For the text-containing cell, return its midpoint in (X, Y) coordinate format. 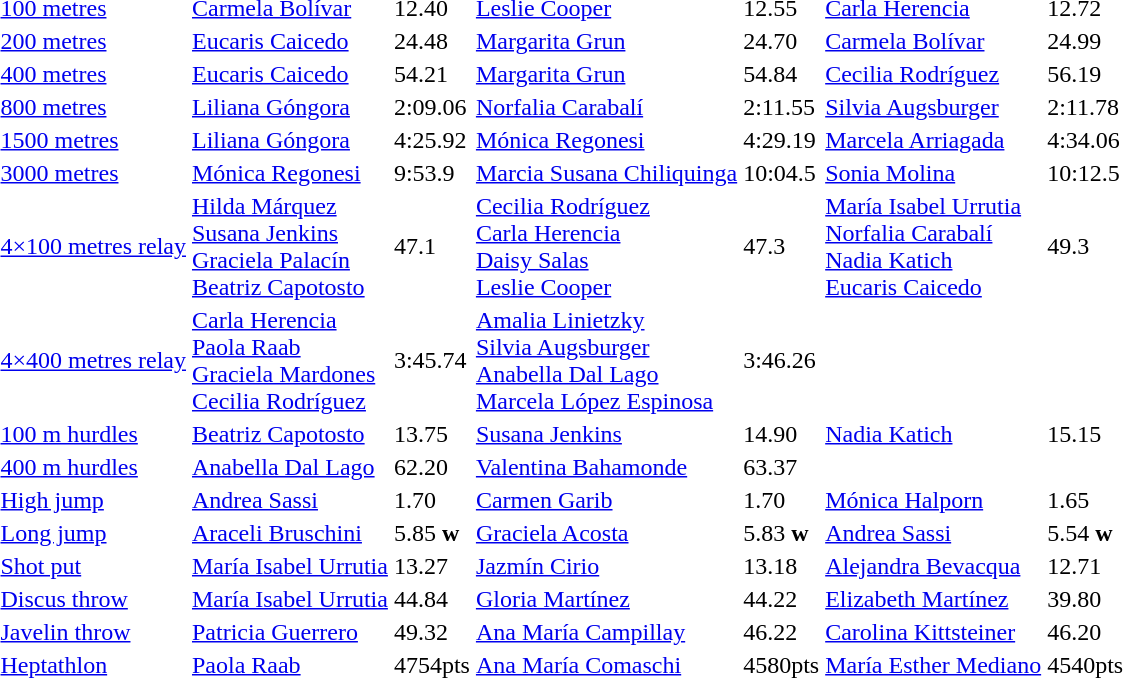
Carla Herencia Paola Raab Graciela Mardones Cecilia Rodríguez (290, 360)
Valentina Bahamonde (606, 467)
5.83 w (782, 533)
5.85 w (432, 533)
Graciela Acosta (606, 533)
13.18 (782, 566)
46.22 (782, 632)
Silvia Augsburger (934, 107)
47.3 (782, 246)
9:53.9 (432, 173)
Mónica Halporn (934, 500)
Susana Jenkins (606, 434)
Amalia Linietzky Silvia Augsburger Anabella Dal Lago Marcela López Espinosa (606, 360)
13.27 (432, 566)
4:25.92 (432, 140)
54.21 (432, 74)
4:29.19 (782, 140)
Alejandra Bevacqua (934, 566)
47.1 (432, 246)
Anabella Dal Lago (290, 467)
3:46.26 (782, 360)
Hilda Márquez Susana Jenkins Graciela Palacín Beatriz Capotosto (290, 246)
63.37 (782, 467)
Araceli Bruschini (290, 533)
Carolina Kittsteiner (934, 632)
Beatriz Capotosto (290, 434)
Jazmín Cirio (606, 566)
10:04.5 (782, 173)
2:11.55 (782, 107)
Elizabeth Martínez (934, 599)
3:45.74 (432, 360)
Cecilia Rodríguez (934, 74)
María Isabel Urrutia Norfalia Carabalí Nadia Katich Eucaris Caicedo (934, 246)
Ana María Campillay (606, 632)
24.70 (782, 41)
24.48 (432, 41)
Marcia Susana Chiliquinga (606, 173)
44.84 (432, 599)
Marcela Arriagada (934, 140)
Patricia Guerrero (290, 632)
62.20 (432, 467)
Carmela Bolívar (934, 41)
13.75 (432, 434)
49.32 (432, 632)
14.90 (782, 434)
44.22 (782, 599)
Sonia Molina (934, 173)
Nadia Katich (934, 434)
Cecilia Rodríguez Carla Herencia Daisy Salas Leslie Cooper (606, 246)
2:09.06 (432, 107)
54.84 (782, 74)
Carmen Garib (606, 500)
Gloria Martínez (606, 599)
Norfalia Carabalí (606, 107)
